For the text-containing cell, return its midpoint in (x, y) coordinate format. 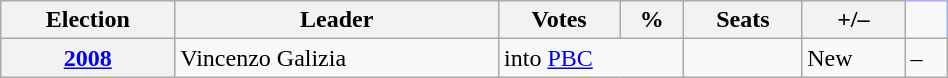
Seats (743, 20)
Election (88, 20)
New (854, 58)
Leader (337, 20)
into PBC (592, 58)
Votes (560, 20)
+/– (854, 20)
% (652, 20)
– (926, 58)
Vincenzo Galizia (337, 58)
2008 (88, 58)
